From the cell containing the given text, extract its center point as (x, y) coordinate. 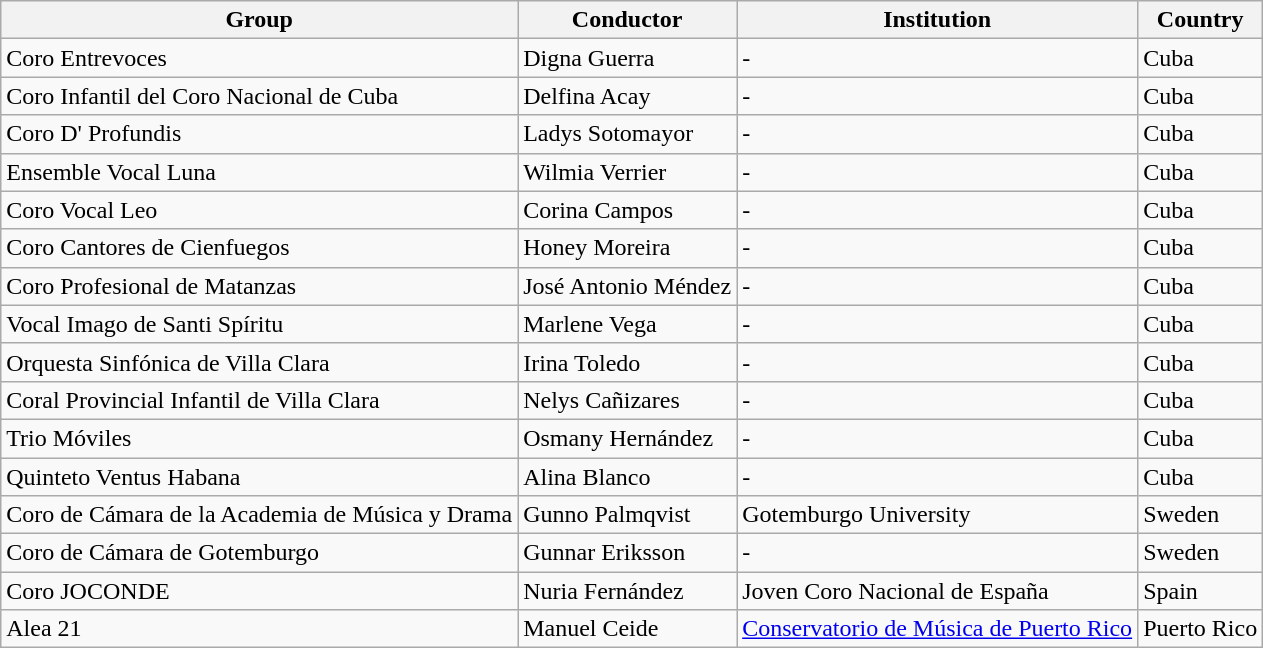
Coro Vocal Leo (260, 210)
Delfina Acay (628, 96)
Coro D' Profundis (260, 134)
Marlene Vega (628, 324)
Osmany Hernández (628, 438)
Digna Guerra (628, 58)
Coro JOCONDE (260, 591)
Joven Coro Nacional de España (938, 591)
Conservatorio de Música de Puerto Rico (938, 629)
Vocal Imago de Santi Spíritu (260, 324)
Gunno Palmqvist (628, 515)
Gunnar Eriksson (628, 553)
José Antonio Méndez (628, 286)
Corina Campos (628, 210)
Alina Blanco (628, 477)
Nuria Fernández (628, 591)
Nelys Cañizares (628, 400)
Alea 21 (260, 629)
Group (260, 20)
Institution (938, 20)
Trio Móviles (260, 438)
Spain (1200, 591)
Ensemble Vocal Luna (260, 172)
Orquesta Sinfónica de Villa Clara (260, 362)
Coral Provincial Infantil de Villa Clara (260, 400)
Coro de Cámara de Gotemburgo (260, 553)
Manuel Ceide (628, 629)
Coro Profesional de Matanzas (260, 286)
Ladys Sotomayor (628, 134)
Country (1200, 20)
Coro Cantores de Cienfuegos (260, 248)
Conductor (628, 20)
Gotemburgo University (938, 515)
Irina Toledo (628, 362)
Wilmia Verrier (628, 172)
Coro de Cámara de la Academia de Música y Drama (260, 515)
Quinteto Ventus Habana (260, 477)
Honey Moreira (628, 248)
Coro Infantil del Coro Nacional de Cuba (260, 96)
Puerto Rico (1200, 629)
Coro Entrevoces (260, 58)
